For the text-containing cell, return its midpoint in (x, y) coordinate format. 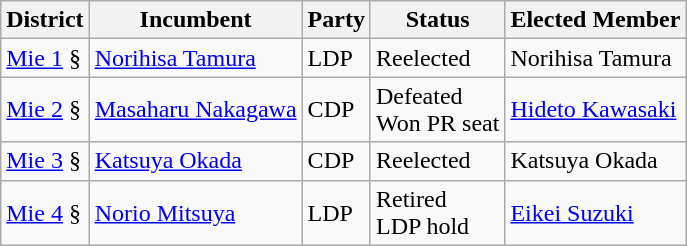
Incumbent (196, 20)
Party (336, 20)
Mie 4 § (45, 212)
RetiredLDP hold (437, 212)
Mie 1 § (45, 58)
Norio Mitsuya (196, 212)
Mie 2 § (45, 110)
Hideto Kawasaki (596, 110)
District (45, 20)
DefeatedWon PR seat (437, 110)
Status (437, 20)
Elected Member (596, 20)
Masaharu Nakagawa (196, 110)
Mie 3 § (45, 161)
Eikei Suzuki (596, 212)
